Search for the cell housing the specified text and yield its [X, Y] center coordinate. 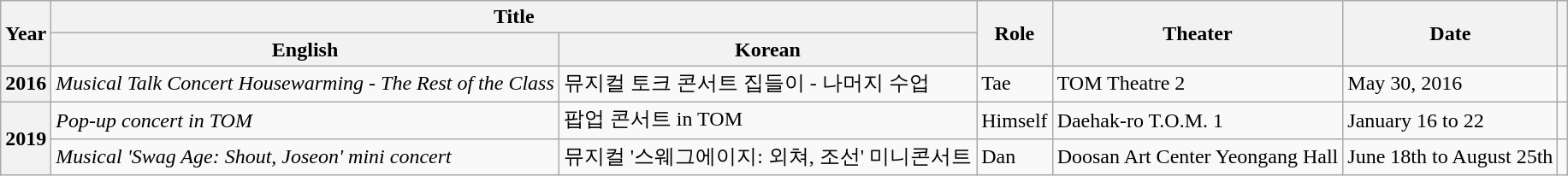
May 30, 2016 [1451, 84]
뮤지컬 '스웨그에이지: 외쳐, 조선' 미니콘서트 [767, 157]
Korean [767, 50]
Himself [1015, 120]
2019 [26, 138]
Date [1451, 33]
Role [1015, 33]
Musical Talk Concert Housewarming - The Rest of the Class [305, 84]
2016 [26, 84]
June 18th to August 25th [1451, 157]
뮤지컬 토크 콘서트 집들이 - 나머지 수업 [767, 84]
Dan [1015, 157]
January 16 to 22 [1451, 120]
Year [26, 33]
Pop-up concert in TOM [305, 120]
Doosan Art Center Yeongang Hall [1198, 157]
Daehak-ro T.O.M. 1 [1198, 120]
Musical 'Swag Age: Shout, Joseon' mini concert [305, 157]
Tae [1015, 84]
TOM Theatre 2 [1198, 84]
Theater [1198, 33]
팝업 콘서트 in TOM [767, 120]
English [305, 50]
Title [514, 17]
